Identify which cell holds the provided text, then report its [X, Y] central coordinate. 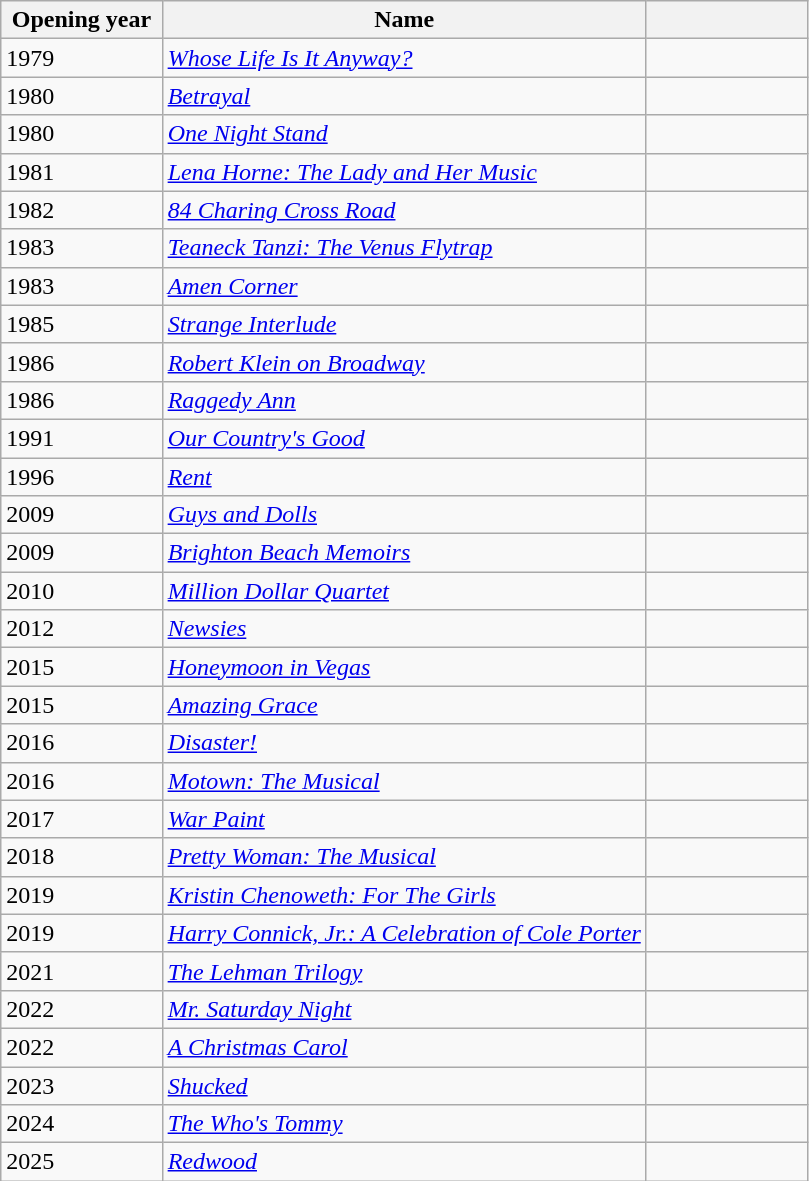
Harry Connick, Jr.: A Celebration of Cole Porter [404, 933]
Kristin Chenoweth: For The Girls [404, 895]
Opening year [82, 20]
2021 [82, 971]
Brighton Beach Memoirs [404, 553]
1996 [82, 477]
Pretty Woman: The Musical [404, 857]
Raggedy Ann [404, 400]
1982 [82, 210]
2024 [82, 1124]
1985 [82, 324]
2023 [82, 1085]
Robert Klein on Broadway [404, 362]
Redwood [404, 1162]
Name [404, 20]
Honeymoon in Vegas [404, 667]
Mr. Saturday Night [404, 1009]
Strange Interlude [404, 324]
Amen Corner [404, 286]
A Christmas Carol [404, 1047]
Shucked [404, 1085]
Guys and Dolls [404, 515]
Newsies [404, 629]
Our Country's Good [404, 438]
Disaster! [404, 743]
1991 [82, 438]
1979 [82, 58]
2018 [82, 857]
Motown: The Musical [404, 781]
2012 [82, 629]
Amazing Grace [404, 705]
Whose Life Is It Anyway? [404, 58]
Million Dollar Quartet [404, 591]
War Paint [404, 819]
Rent [404, 477]
The Lehman Trilogy [404, 971]
2017 [82, 819]
The Who's Tommy [404, 1124]
Lena Horne: The Lady and Her Music [404, 172]
Teaneck Tanzi: The Venus Flytrap [404, 248]
2025 [82, 1162]
1981 [82, 172]
One Night Stand [404, 134]
84 Charing Cross Road [404, 210]
Betrayal [404, 96]
2010 [82, 591]
